Return [x, y] of the center of cell containing provided text 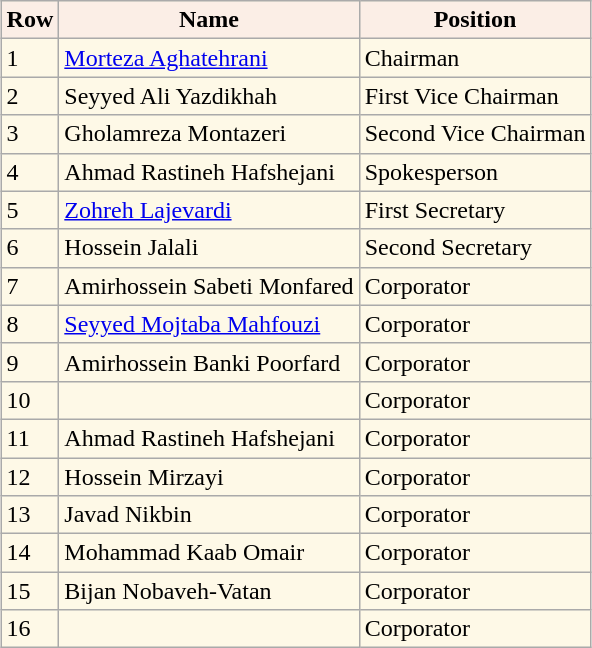
14 [30, 553]
6 [30, 248]
4 [30, 172]
3 [30, 134]
1 [30, 58]
Zohreh Lajevardi [209, 210]
16 [30, 629]
Javad Nikbin [209, 515]
15 [30, 591]
7 [30, 286]
First Vice Chairman [475, 96]
Seyyed Ali Yazdikhah [209, 96]
Bijan Nobaveh-Vatan [209, 591]
Chairman [475, 58]
8 [30, 324]
Second Secretary [475, 248]
13 [30, 515]
Row [30, 20]
Mohammad Kaab Omair [209, 553]
Hossein Mirzayi [209, 477]
12 [30, 477]
Hossein Jalali [209, 248]
Name [209, 20]
Amirhossein Banki Poorfard [209, 362]
9 [30, 362]
Morteza Aghatehrani [209, 58]
Spokesperson [475, 172]
Position [475, 20]
Seyyed Mojtaba Mahfouzi [209, 324]
Amirhossein Sabeti Monfared [209, 286]
First Secretary [475, 210]
10 [30, 400]
Gholamreza Montazeri [209, 134]
11 [30, 438]
5 [30, 210]
2 [30, 96]
Second Vice Chairman [475, 134]
